Return the (X, Y) coordinate for the center point of the cell that contains the specified text.  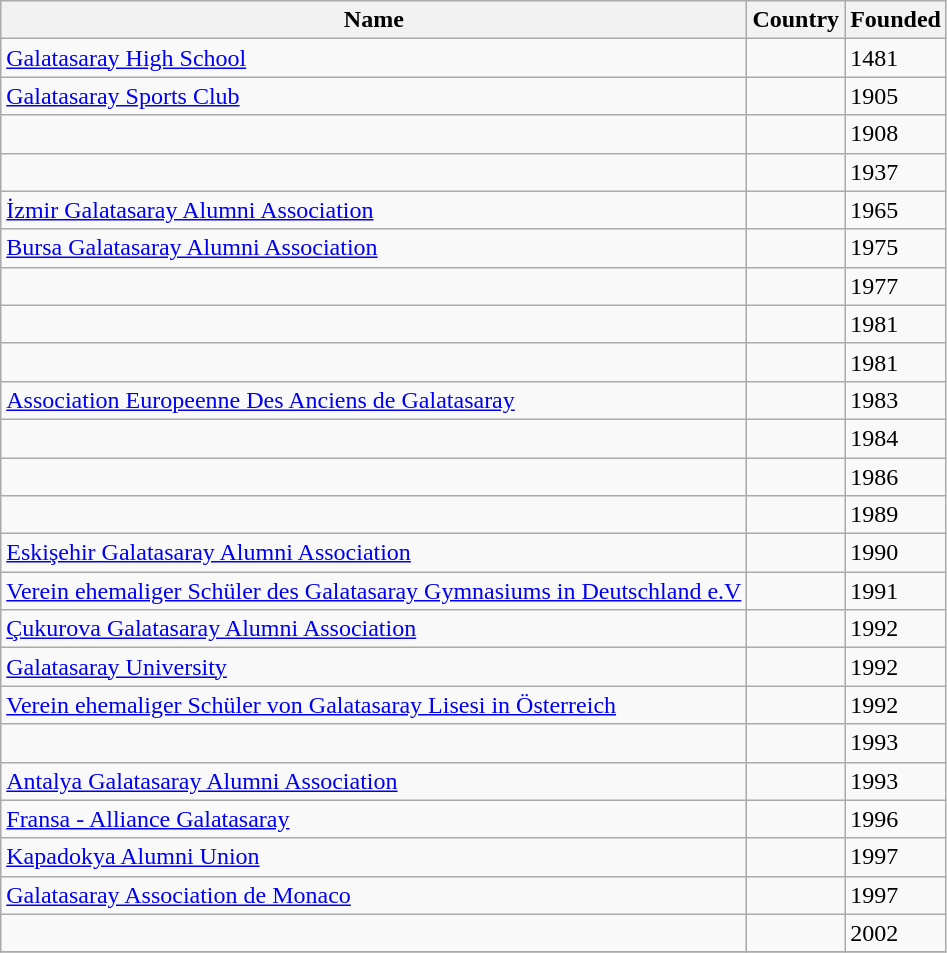
Association Europeenne Des Anciens de Galatasaray (374, 400)
Galatasaray Association de Monaco (374, 895)
Bursa Galatasaray Alumni Association (374, 248)
1983 (896, 400)
Kapadokya Alumni Union (374, 857)
1984 (896, 438)
Çukurova Galatasaray Alumni Association (374, 629)
1905 (896, 96)
İzmir Galatasaray Alumni Association (374, 210)
1937 (896, 172)
1481 (896, 58)
Galatasaray University (374, 667)
Eskişehir Galatasaray Alumni Association (374, 553)
Country (796, 20)
1989 (896, 515)
1986 (896, 477)
1977 (896, 286)
1991 (896, 591)
Name (374, 20)
1975 (896, 248)
1908 (896, 134)
Verein ehemaliger Schüler von Galatasaray Lisesi in Österreich (374, 705)
Verein ehemaliger Schüler des Galatasaray Gymnasiums in Deutschland e.V (374, 591)
1990 (896, 553)
1965 (896, 210)
Founded (896, 20)
Galatasaray Sports Club (374, 96)
Galatasaray High School (374, 58)
Antalya Galatasaray Alumni Association (374, 781)
2002 (896, 933)
Fransa - Alliance Galatasaray (374, 819)
1996 (896, 819)
